Identify which cell holds the provided text, then report its [X, Y] central coordinate. 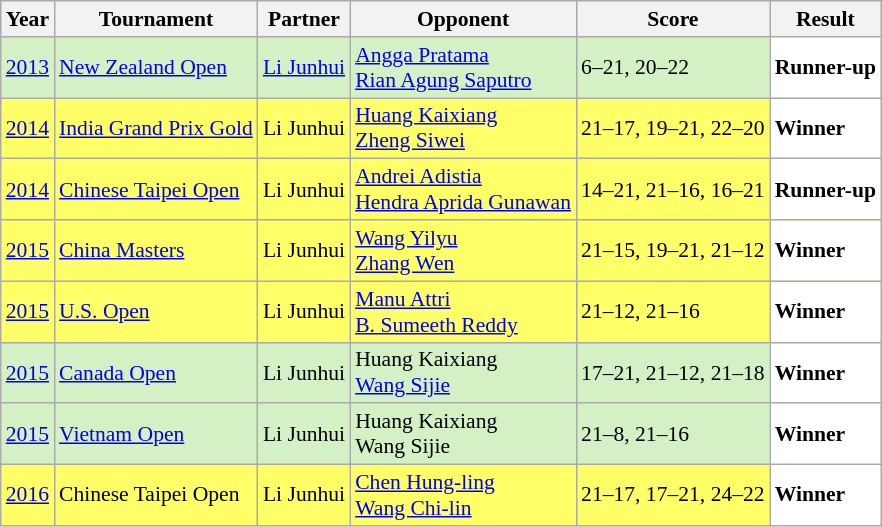
Huang Kaixiang Zheng Siwei [463, 128]
21–8, 21–16 [673, 434]
Canada Open [156, 372]
Manu Attri B. Sumeeth Reddy [463, 312]
Opponent [463, 19]
Vietnam Open [156, 434]
Tournament [156, 19]
21–17, 19–21, 22–20 [673, 128]
Score [673, 19]
21–15, 19–21, 21–12 [673, 250]
New Zealand Open [156, 68]
Angga Pratama Rian Agung Saputro [463, 68]
Chen Hung-ling Wang Chi-lin [463, 496]
U.S. Open [156, 312]
Year [28, 19]
Wang Yilyu Zhang Wen [463, 250]
India Grand Prix Gold [156, 128]
2016 [28, 496]
China Masters [156, 250]
Andrei Adistia Hendra Aprida Gunawan [463, 190]
Partner [304, 19]
21–12, 21–16 [673, 312]
2013 [28, 68]
6–21, 20–22 [673, 68]
17–21, 21–12, 21–18 [673, 372]
21–17, 17–21, 24–22 [673, 496]
14–21, 21–16, 16–21 [673, 190]
Result [826, 19]
